Return (X, Y) of the center of cell containing provided text 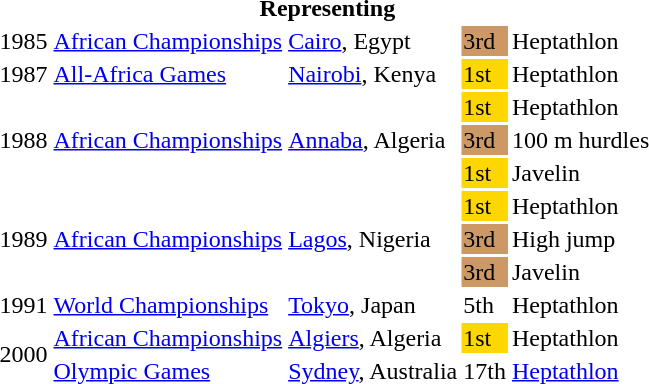
Algiers, Algeria (373, 338)
5th (485, 305)
All-Africa Games (168, 74)
Tokyo, Japan (373, 305)
Cairo, Egypt (373, 41)
Annaba, Algeria (373, 140)
World Championships (168, 305)
Nairobi, Kenya (373, 74)
Lagos, Nigeria (373, 239)
